Detect which cell encompasses the target text, then output its (x, y) center coordinate. 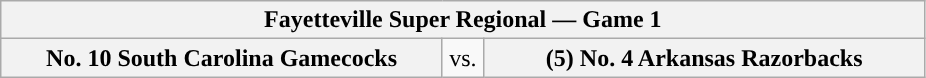
No. 10 South Carolina Gamecocks (222, 58)
vs. (462, 58)
(5) No. 4 Arkansas Razorbacks (704, 58)
Fayetteville Super Regional — Game 1 (463, 20)
